Locate the cell with the specified text and output its [X, Y] center coordinate. 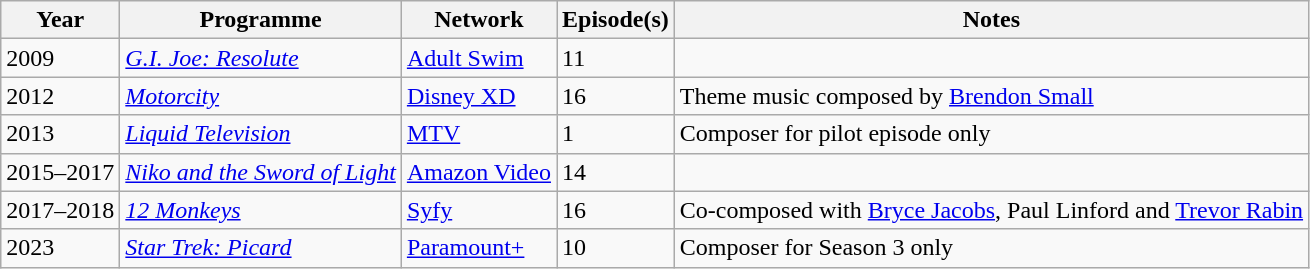
2017–2018 [60, 210]
Composer for pilot episode only [991, 134]
11 [615, 58]
Network [478, 20]
Niko and the Sword of Light [261, 172]
Star Trek: Picard [261, 248]
Year [60, 20]
G.I. Joe: Resolute [261, 58]
2023 [60, 248]
MTV [478, 134]
Liquid Television [261, 134]
Disney XD [478, 96]
Composer for Season 3 only [991, 248]
Motorcity [261, 96]
Co-composed with Bryce Jacobs, Paul Linford and Trevor Rabin [991, 210]
10 [615, 248]
14 [615, 172]
Programme [261, 20]
2013 [60, 134]
2012 [60, 96]
Adult Swim [478, 58]
Theme music composed by Brendon Small [991, 96]
Paramount+ [478, 248]
2015–2017 [60, 172]
2009 [60, 58]
Notes [991, 20]
Amazon Video [478, 172]
Syfy [478, 210]
Episode(s) [615, 20]
12 Monkeys [261, 210]
1 [615, 134]
